Capture the cell that displays the provided text and extract its (x, y) central coordinate. 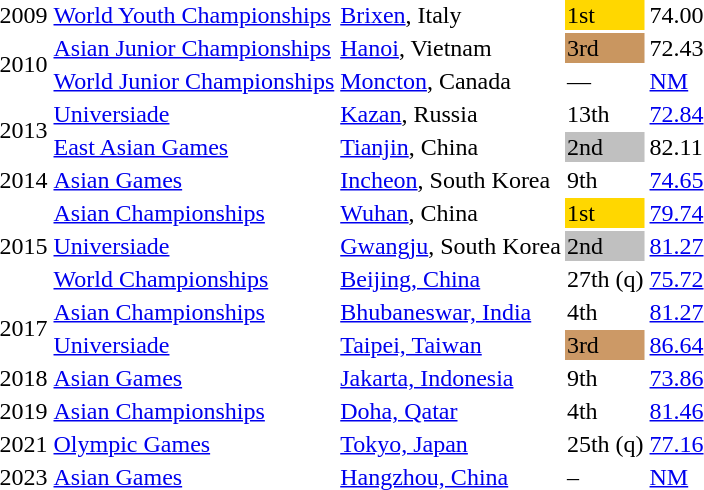
Wuhan, China (451, 213)
Doha, Qatar (451, 411)
— (605, 81)
Olympic Games (194, 444)
Hanoi, Vietnam (451, 48)
Asian Junior Championships (194, 48)
East Asian Games (194, 147)
Tokyo, Japan (451, 444)
World Championships (194, 279)
World Youth Championships (194, 15)
World Junior Championships (194, 81)
Brixen, Italy (451, 15)
13th (605, 114)
Incheon, South Korea (451, 180)
Beijing, China (451, 279)
Taipei, Taiwan (451, 345)
Bhubaneswar, India (451, 312)
Tianjin, China (451, 147)
Jakarta, Indonesia (451, 378)
Kazan, Russia (451, 114)
27th (q) (605, 279)
Moncton, Canada (451, 81)
Gwangju, South Korea (451, 246)
25th (q) (605, 444)
